For the text-containing cell, return its midpoint in (X, Y) coordinate format. 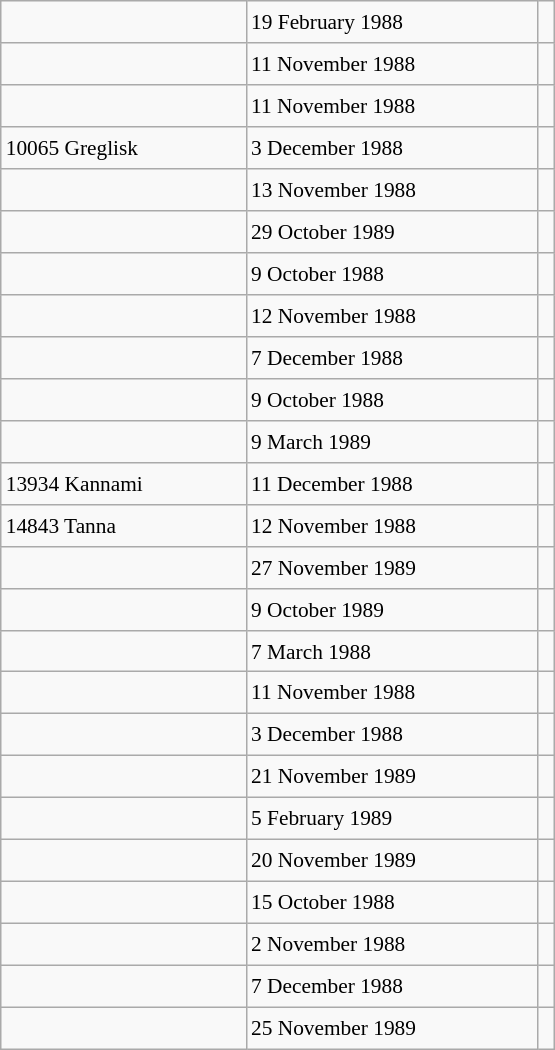
13934 Kannami (124, 483)
19 February 1988 (392, 22)
13 November 1988 (392, 190)
2 November 1988 (392, 945)
10065 Greglisk (124, 148)
27 November 1989 (392, 567)
9 March 1989 (392, 441)
5 February 1989 (392, 819)
21 November 1989 (392, 777)
29 October 1989 (392, 232)
9 October 1989 (392, 609)
14843 Tanna (124, 525)
15 October 1988 (392, 903)
11 December 1988 (392, 483)
20 November 1989 (392, 861)
25 November 1989 (392, 1028)
7 March 1988 (392, 651)
